From the cell containing the given text, extract its center point as [x, y] coordinate. 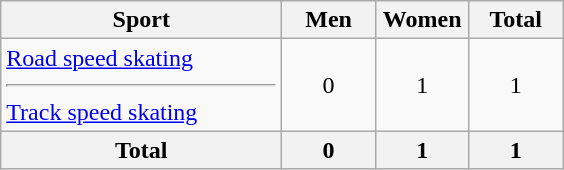
Men [329, 20]
Road speed skatingTrack speed skating [142, 85]
Sport [142, 20]
Women [422, 20]
